Search for the cell housing the specified text and yield its (X, Y) center coordinate. 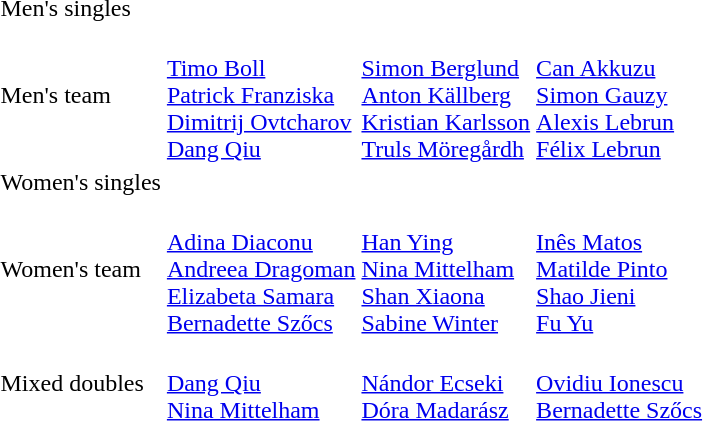
Simon BerglundAnton KällbergKristian KarlssonTruls Möregårdh (446, 95)
Timo BollPatrick FranziskaDimitrij OvtcharovDang Qiu (261, 95)
Adina DiaconuAndreea DragomanElizabeta SamaraBernadette Szőcs (261, 269)
Han YingNina MittelhamShan XiaonaSabine Winter (446, 269)
